Capture the cell that displays the provided text and extract its [X, Y] central coordinate. 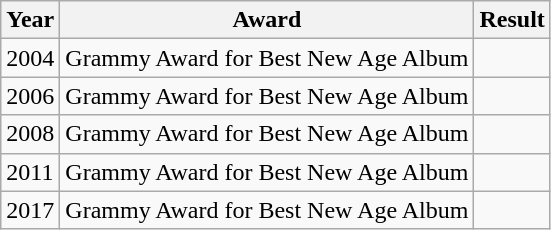
Award [267, 20]
Year [30, 20]
2008 [30, 134]
2004 [30, 58]
2011 [30, 172]
2006 [30, 96]
Result [512, 20]
2017 [30, 210]
